Scan for the cell matching the given text and deliver its (X, Y) coordinate at center. 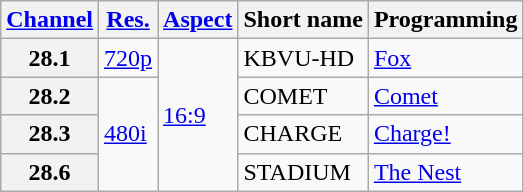
The Nest (446, 172)
28.1 (50, 58)
16:9 (198, 115)
28.6 (50, 172)
Fox (446, 58)
480i (128, 134)
28.2 (50, 96)
28.3 (50, 134)
KBVU-HD (303, 58)
Aspect (198, 20)
COMET (303, 96)
Short name (303, 20)
Channel (50, 20)
Charge! (446, 134)
CHARGE (303, 134)
Comet (446, 96)
720p (128, 58)
STADIUM (303, 172)
Res. (128, 20)
Programming (446, 20)
